Output the (X, Y) coordinate of the center of the cell containing the given text.  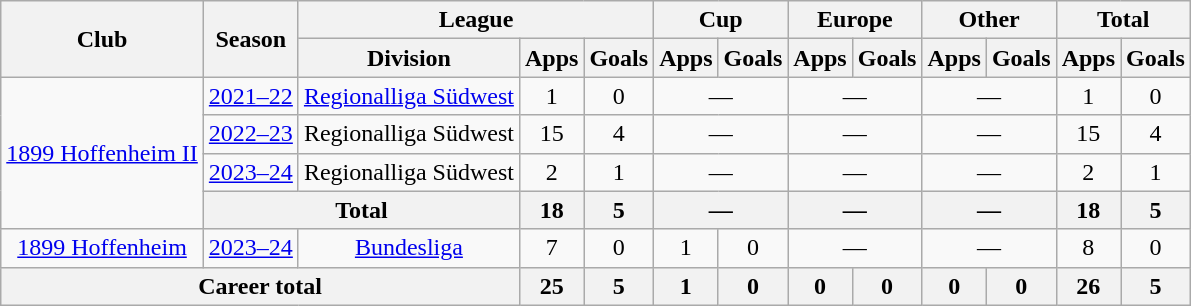
8 (1088, 248)
1899 Hoffenheim II (102, 153)
Europe (855, 20)
Season (250, 39)
7 (551, 248)
Division (408, 58)
Other (989, 20)
Cup (721, 20)
1899 Hoffenheim (102, 248)
Club (102, 39)
2022–23 (250, 134)
Career total (260, 286)
26 (1088, 286)
Bundesliga (408, 248)
League (476, 20)
2021–22 (250, 96)
25 (551, 286)
